Return the (x, y) coordinate for the center point of the cell that contains the specified text.  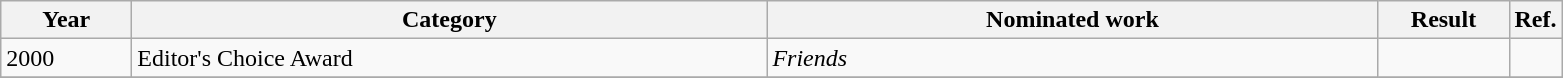
2000 (66, 58)
Nominated work (1072, 20)
Editor's Choice Award (450, 58)
Ref. (1536, 20)
Year (66, 20)
Category (450, 20)
Friends (1072, 58)
Result (1444, 20)
